Detect which cell encompasses the target text, then output its [x, y] center coordinate. 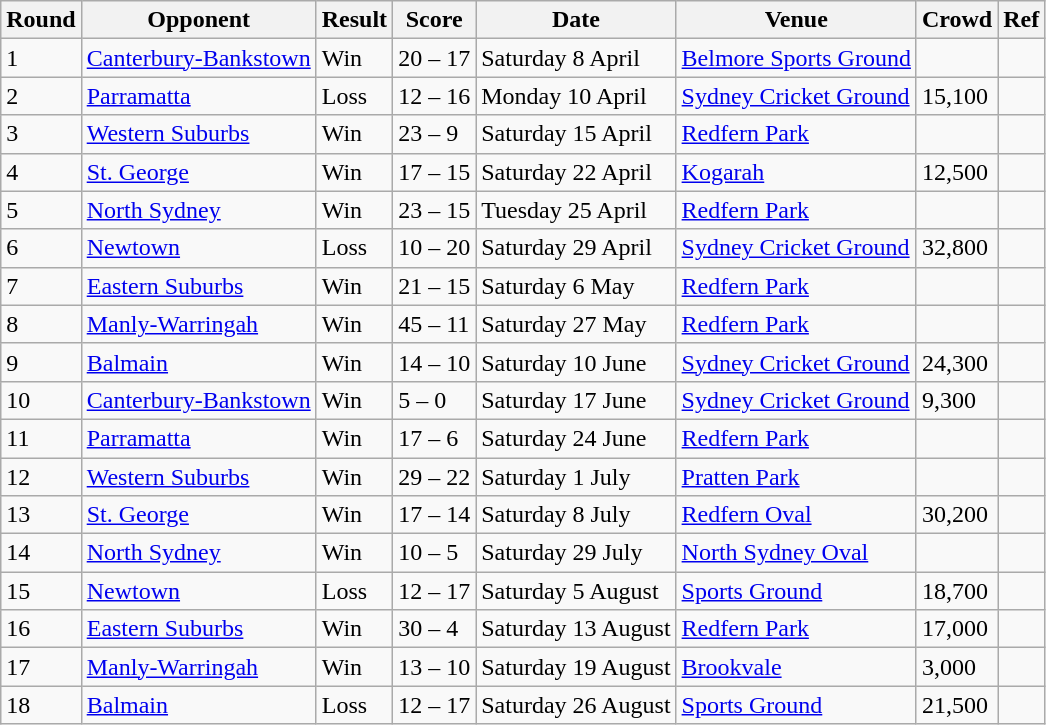
9,300 [956, 400]
Saturday 1 July [576, 477]
Redfern Oval [796, 515]
Saturday 26 August [576, 705]
17 – 6 [434, 438]
15,100 [956, 96]
1 [41, 58]
13 [41, 515]
Saturday 13 August [576, 629]
18,700 [956, 591]
14 [41, 553]
17 [41, 667]
29 – 22 [434, 477]
5 [41, 210]
11 [41, 438]
North Sydney Oval [796, 553]
21,500 [956, 705]
Kogarah [796, 172]
Saturday 8 April [576, 58]
9 [41, 362]
30,200 [956, 515]
20 – 17 [434, 58]
12 – 16 [434, 96]
Pratten Park [796, 477]
Result [354, 20]
13 – 10 [434, 667]
23 – 15 [434, 210]
18 [41, 705]
17 – 15 [434, 172]
10 – 20 [434, 248]
5 – 0 [434, 400]
Crowd [956, 20]
45 – 11 [434, 324]
Saturday 8 July [576, 515]
10 [41, 400]
Saturday 15 April [576, 134]
12 [41, 477]
30 – 4 [434, 629]
Venue [796, 20]
Saturday 27 May [576, 324]
17,000 [956, 629]
Saturday 19 August [576, 667]
3 [41, 134]
Date [576, 20]
Saturday 29 July [576, 553]
10 – 5 [434, 553]
Score [434, 20]
7 [41, 286]
17 – 14 [434, 515]
Brookvale [796, 667]
Saturday 5 August [576, 591]
Saturday 29 April [576, 248]
3,000 [956, 667]
21 – 15 [434, 286]
6 [41, 248]
Saturday 10 June [576, 362]
16 [41, 629]
Saturday 24 June [576, 438]
24,300 [956, 362]
Saturday 17 June [576, 400]
12,500 [956, 172]
Belmore Sports Ground [796, 58]
Tuesday 25 April [576, 210]
32,800 [956, 248]
2 [41, 96]
Saturday 6 May [576, 286]
Monday 10 April [576, 96]
Round [41, 20]
23 – 9 [434, 134]
8 [41, 324]
15 [41, 591]
14 – 10 [434, 362]
Saturday 22 April [576, 172]
Ref [1022, 20]
4 [41, 172]
Opponent [198, 20]
